Pinpoint the cell where the given text exists, returning its [x, y] midpoint coordinate. 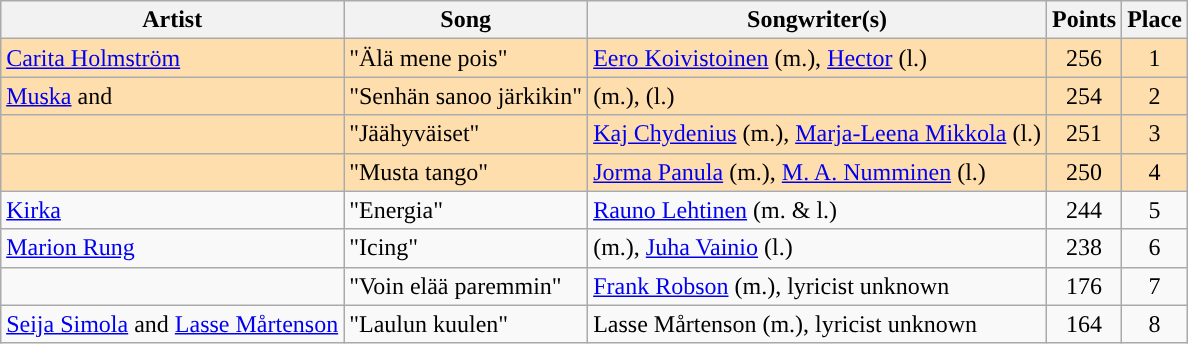
8 [1155, 324]
"Musta tango" [466, 172]
3 [1155, 134]
250 [1084, 172]
(m.), (l.) [818, 96]
Points [1084, 20]
"Laulun kuulen" [466, 324]
Rauno Lehtinen (m. & l.) [818, 210]
Place [1155, 20]
256 [1084, 58]
6 [1155, 248]
4 [1155, 172]
Kaj Chydenius (m.), Marja-Leena Mikkola (l.) [818, 134]
Artist [172, 20]
"Icing" [466, 248]
Songwriter(s) [818, 20]
2 [1155, 96]
254 [1084, 96]
"Senhän sanoo järkikin" [466, 96]
Jorma Panula (m.), M. A. Numminen (l.) [818, 172]
"Jäähyväiset" [466, 134]
Muska and [172, 96]
244 [1084, 210]
Marion Rung [172, 248]
1 [1155, 58]
Seija Simola and Lasse Mårtenson [172, 324]
"Älä mene pois" [466, 58]
"Voin elää paremmin" [466, 286]
Song [466, 20]
Eero Koivistoinen (m.), Hector (l.) [818, 58]
176 [1084, 286]
Lasse Mårtenson (m.), lyricist unknown [818, 324]
7 [1155, 286]
238 [1084, 248]
Kirka [172, 210]
5 [1155, 210]
164 [1084, 324]
251 [1084, 134]
Carita Holmström [172, 58]
"Energia" [466, 210]
Frank Robson (m.), lyricist unknown [818, 286]
(m.), Juha Vainio (l.) [818, 248]
